Search for the cell housing the specified text and yield its (X, Y) center coordinate. 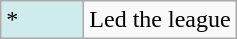
* (42, 20)
Led the league (160, 20)
